Determine the (X, Y) coordinate at the center of the cell enclosing the given text.  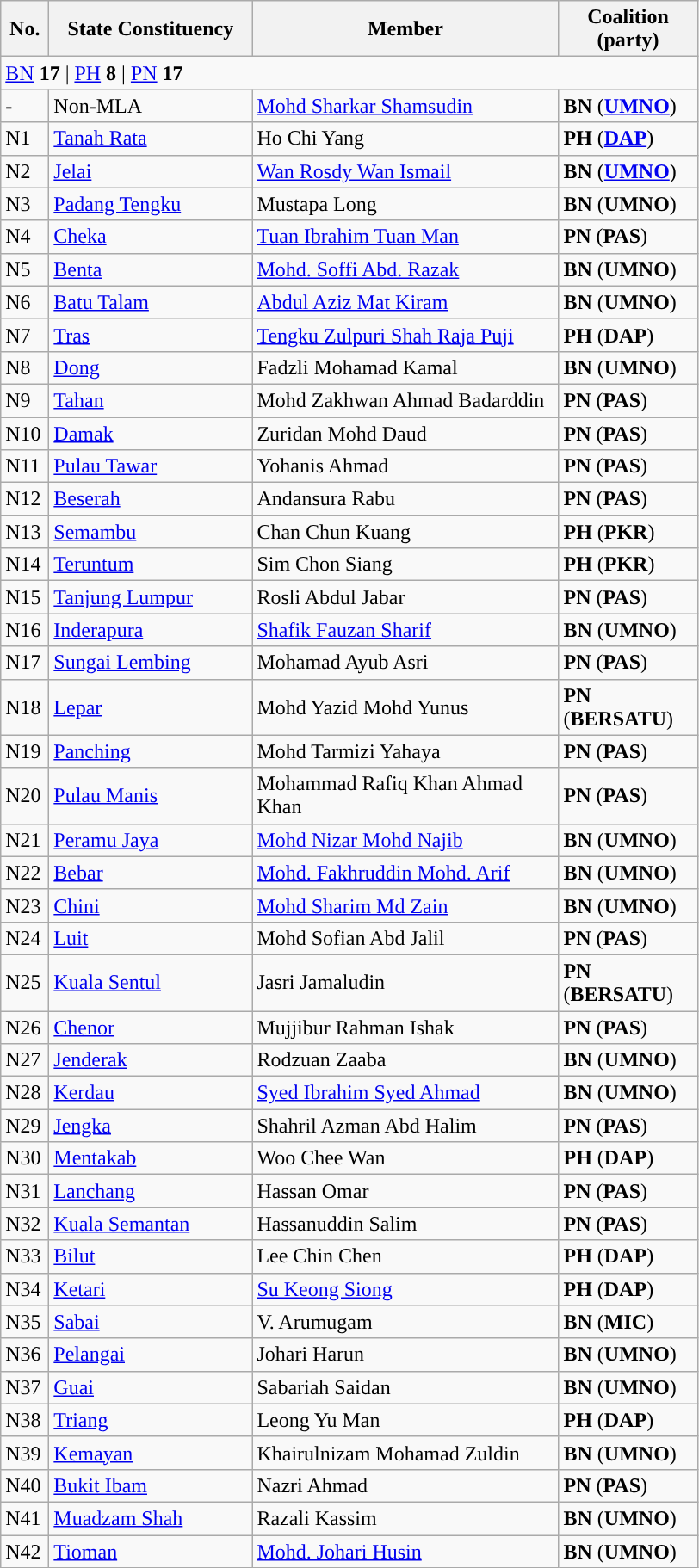
Sabai (151, 1322)
N32 (25, 1224)
Tengku Zulpuri Shah Raja Puji (405, 335)
N12 (25, 499)
Tanjung Lumpur (151, 597)
Bilut (151, 1256)
Jelai (151, 171)
Triang (151, 1420)
Teruntum (151, 565)
Chan Chun Kuang (405, 532)
Chenor (151, 1027)
Abdul Aziz Mat Kiram (405, 302)
Hassanuddin Salim (405, 1224)
Sabariah Saidan (405, 1387)
Member (405, 29)
N34 (25, 1289)
Ho Chi Yang (405, 139)
Peramu Jaya (151, 840)
Sungai Lembing (151, 663)
Damak (151, 433)
N1 (25, 139)
State Constituency (151, 29)
Mohd Zakhwan Ahmad Badarddin (405, 400)
N9 (25, 400)
Dong (151, 367)
Fadzli Mohamad Kamal (405, 367)
Tuan Ibrahim Tuan Man (405, 237)
Kuala Semantan (151, 1224)
N2 (25, 171)
Hassan Omar (405, 1191)
N22 (25, 873)
Ketari (151, 1289)
Razali Kassim (405, 1518)
Wan Rosdy Wan Ismail (405, 171)
N13 (25, 532)
N4 (25, 237)
N26 (25, 1027)
Leong Yu Man (405, 1420)
N24 (25, 938)
N6 (25, 302)
Pulau Tawar (151, 466)
BN 17 | PH 8 | PN 17 (349, 73)
Lanchang (151, 1191)
N5 (25, 269)
Mentakab (151, 1158)
Lee Chin Chen (405, 1256)
N29 (25, 1126)
Andansura Rabu (405, 499)
Kuala Sentul (151, 983)
Khairulnizam Mohamad Zuldin (405, 1453)
Nazri Ahmad (405, 1485)
Mohd. Soffi Abd. Razak (405, 269)
N3 (25, 204)
V. Arumugam (405, 1322)
Bukit Ibam (151, 1485)
N10 (25, 433)
N41 (25, 1518)
N30 (25, 1158)
Mohd Sofian Abd Jalil (405, 938)
N20 (25, 795)
Su Keong Siong (405, 1289)
Mustapa Long (405, 204)
Syed Ibrahim Syed Ahmad (405, 1093)
Beserah (151, 499)
Mujjibur Rahman Ishak (405, 1027)
N42 (25, 1552)
N35 (25, 1322)
N8 (25, 367)
Woo Chee Wan (405, 1158)
N16 (25, 630)
N25 (25, 983)
Muadzam Shah (151, 1518)
Tahan (151, 400)
Tanah Rata (151, 139)
Guai (151, 1387)
Tioman (151, 1552)
Jenderak (151, 1060)
N31 (25, 1191)
Sim Chon Siang (405, 565)
Non-MLA (151, 106)
Kemayan (151, 1453)
N21 (25, 840)
Lepar (151, 707)
N19 (25, 751)
Mohd Sharim Md Zain (405, 905)
Rodzuan Zaaba (405, 1060)
N36 (25, 1355)
N7 (25, 335)
N40 (25, 1485)
Luit (151, 938)
Mohamad Ayub Asri (405, 663)
Cheka (151, 237)
Padang Tengku (151, 204)
N28 (25, 1093)
N23 (25, 905)
Zuridan Mohd Daud (405, 433)
- (25, 106)
Yohanis Ahmad (405, 466)
N18 (25, 707)
N14 (25, 565)
Pelangai (151, 1355)
Semambu (151, 532)
Panching (151, 751)
Mohd Sharkar Shamsudin (405, 106)
Benta (151, 269)
N33 (25, 1256)
Coalition (party) (628, 29)
Mohd. Fakhruddin Mohd. Arif (405, 873)
Chini (151, 905)
N15 (25, 597)
Mohammad Rafiq Khan Ahmad Khan (405, 795)
Kerdau (151, 1093)
Pulau Manis (151, 795)
N39 (25, 1453)
N38 (25, 1420)
No. (25, 29)
Tras (151, 335)
Shafik Fauzan Sharif (405, 630)
Shahril Azman Abd Halim (405, 1126)
Mohd Nizar Mohd Najib (405, 840)
Mohd Yazid Mohd Yunus (405, 707)
N27 (25, 1060)
Jengka (151, 1126)
Inderapura (151, 630)
Jasri Jamaludin (405, 983)
Bebar (151, 873)
N17 (25, 663)
Mohd. Johari Husin (405, 1552)
N11 (25, 466)
BN (MIC) (628, 1322)
N37 (25, 1387)
Johari Harun (405, 1355)
Mohd Tarmizi Yahaya (405, 751)
Batu Talam (151, 302)
Rosli Abdul Jabar (405, 597)
